Capture the cell that displays the provided text and extract its [X, Y] central coordinate. 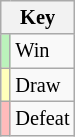
Defeat [42, 118]
Win [42, 51]
Draw [42, 85]
Key [38, 17]
